Pinpoint the cell where the given text exists, returning its (x, y) midpoint coordinate. 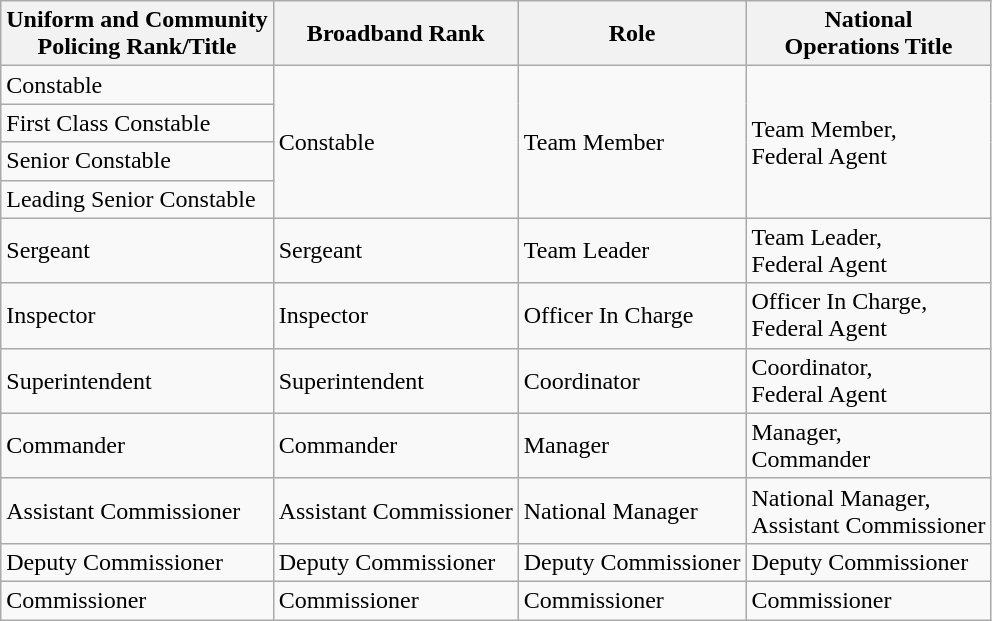
Uniform and CommunityPolicing Rank/Title (137, 34)
NationalOperations Title (868, 34)
National Manager,Assistant Commissioner (868, 510)
Team Member,Federal Agent (868, 142)
Officer In Charge (632, 316)
Senior Constable (137, 161)
Coordinator,Federal Agent (868, 380)
Leading Senior Constable (137, 199)
Team Leader,Federal Agent (868, 250)
Team Leader (632, 250)
Team Member (632, 142)
Officer In Charge,Federal Agent (868, 316)
Coordinator (632, 380)
Role (632, 34)
National Manager (632, 510)
Manager,Commander (868, 446)
Manager (632, 446)
First Class Constable (137, 123)
Broadband Rank (396, 34)
